Provide the (X, Y) coordinate of the cell's center where the given text is located.  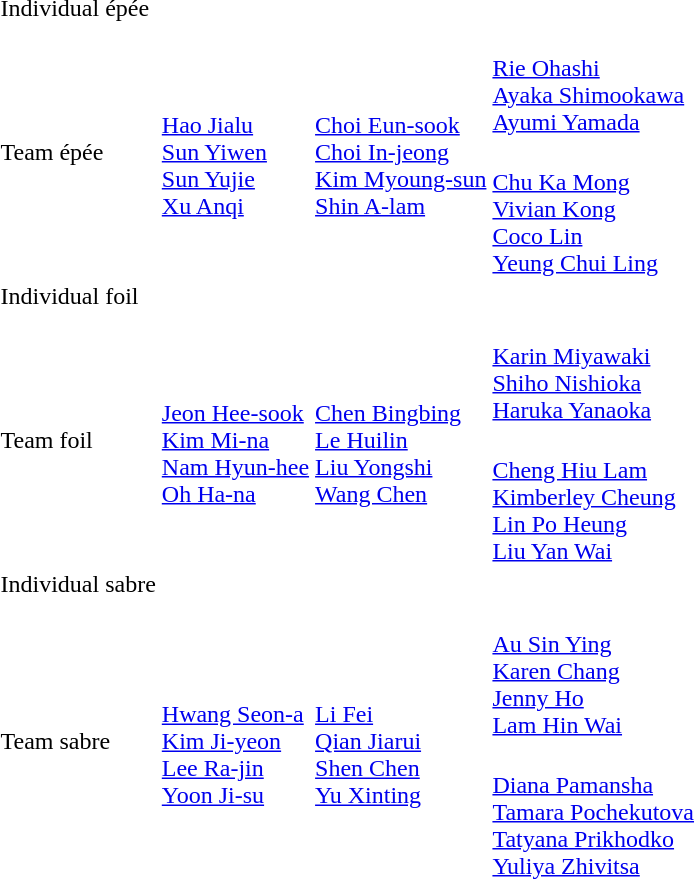
Jeon Hee-sookKim Mi-naNam Hyun-heeOh Ha-na (235, 440)
Chen BingbingLe HuilinLiu YongshiWang Chen (401, 440)
Hao JialuSun YiwenSun YujieXu Anqi (235, 152)
Choi Eun-sookChoi In-jeongKim Myoung-sunShin A-lam (401, 152)
